Output the (X, Y) coordinate of the center of the cell containing the given text.  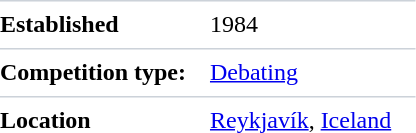
1984 (312, 25)
Debating (312, 72)
Established (105, 25)
Competition type: (105, 72)
